For the text-containing cell, return its midpoint in (X, Y) coordinate format. 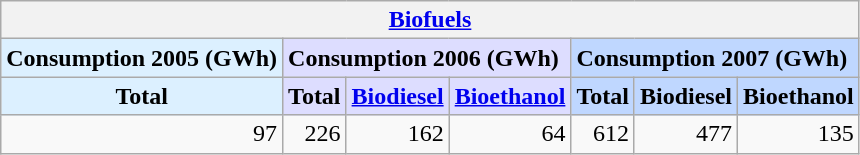
162 (398, 134)
Biofuels (430, 20)
135 (799, 134)
Consumption 2007 (GWh) (715, 58)
64 (510, 134)
Consumption 2006 (GWh) (427, 58)
477 (686, 134)
226 (315, 134)
97 (142, 134)
Consumption 2005 (GWh) (142, 58)
612 (603, 134)
